Locate the cell with the specified text and output its [X, Y] center coordinate. 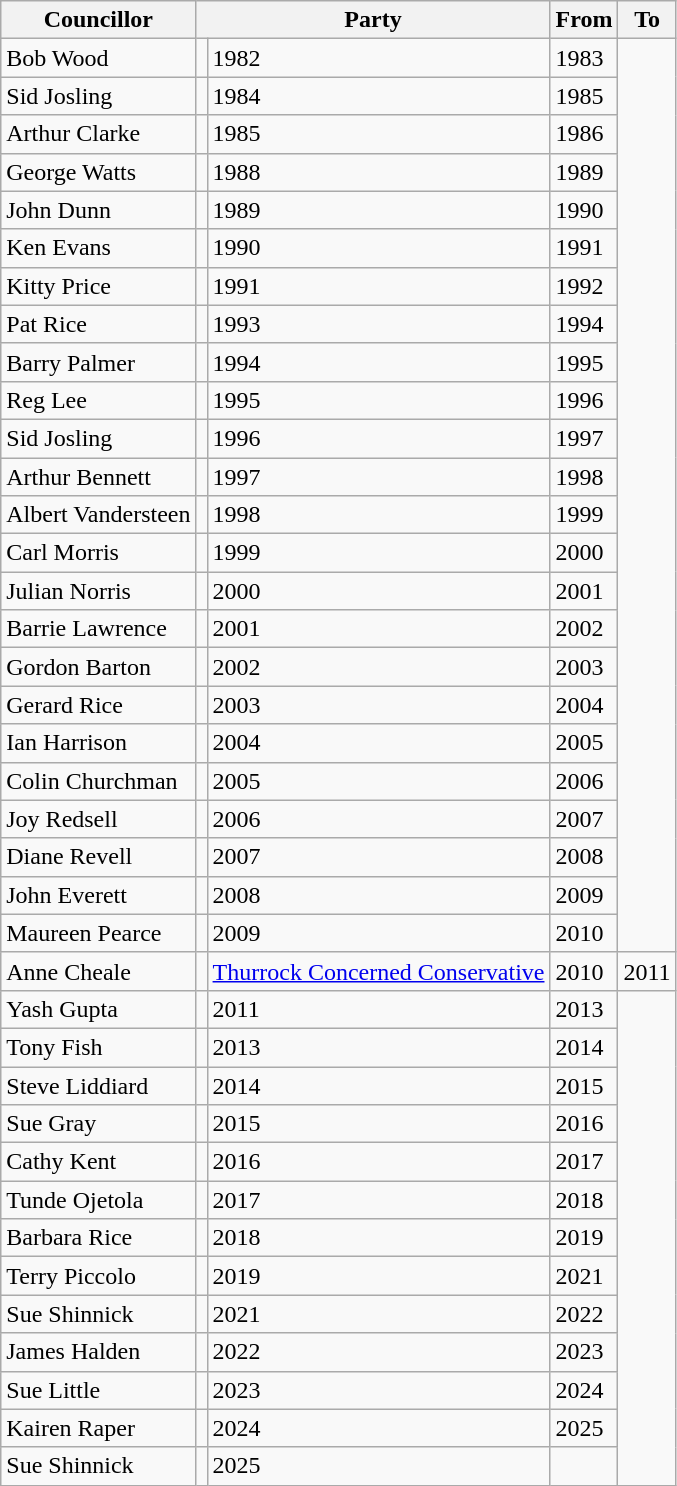
1984 [378, 96]
Gerard Rice [98, 705]
1992 [584, 286]
Arthur Bennett [98, 477]
Ken Evans [98, 248]
Terry Piccolo [98, 1276]
John Everett [98, 895]
Carl Morris [98, 553]
Party [373, 20]
1983 [584, 58]
George Watts [98, 172]
Anne Cheale [98, 971]
Ian Harrison [98, 743]
Barry Palmer [98, 362]
Arthur Clarke [98, 134]
Colin Churchman [98, 781]
Sue Little [98, 1390]
Reg Lee [98, 400]
1986 [584, 134]
1993 [378, 324]
Gordon Barton [98, 667]
Barbara Rice [98, 1238]
Bob Wood [98, 58]
Kitty Price [98, 286]
Albert Vandersteen [98, 515]
Maureen Pearce [98, 933]
Yash Gupta [98, 1009]
Kairen Raper [98, 1428]
Tony Fish [98, 1047]
Tunde Ojetola [98, 1200]
1982 [378, 58]
Joy Redsell [98, 819]
Sue Gray [98, 1124]
James Halden [98, 1352]
Barrie Lawrence [98, 629]
Thurrock Concerned Conservative [378, 971]
1988 [378, 172]
Steve Liddiard [98, 1085]
John Dunn [98, 210]
Diane Revell [98, 857]
Councillor [98, 20]
Julian Norris [98, 591]
To [647, 20]
Pat Rice [98, 324]
Cathy Kent [98, 1162]
From [584, 20]
